Locate the cell with the specified text and output its (x, y) center coordinate. 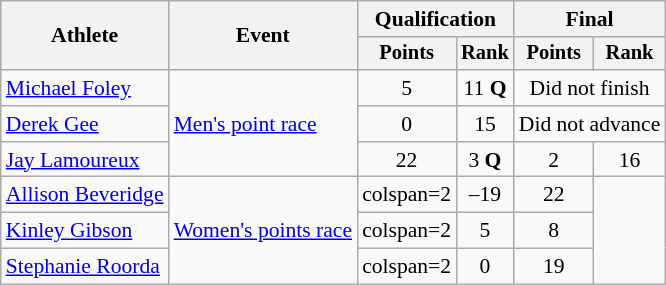
–19 (485, 195)
Event (264, 36)
Kinley Gibson (85, 231)
Final (590, 19)
11 Q (485, 88)
Derek Gee (85, 124)
8 (554, 231)
Stephanie Roorda (85, 267)
15 (485, 124)
Women's points race (264, 230)
3 Q (485, 160)
Did not advance (590, 124)
2 (554, 160)
Qualification (436, 19)
16 (630, 160)
Athlete (85, 36)
Jay Lamoureux (85, 160)
Did not finish (590, 88)
Allison Beveridge (85, 195)
Michael Foley (85, 88)
Men's point race (264, 124)
19 (554, 267)
